Extract the [X, Y] coordinate from the center of the cell holding the provided text.  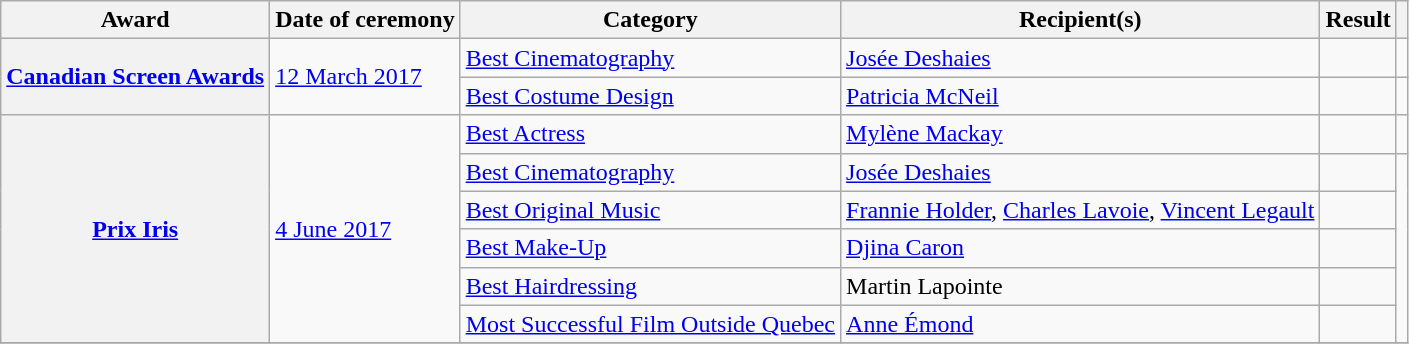
12 March 2017 [366, 77]
Award [136, 20]
Best Actress [650, 134]
Date of ceremony [366, 20]
Martin Lapointe [1080, 286]
Canadian Screen Awards [136, 77]
Best Original Music [650, 210]
Mylène Mackay [1080, 134]
Patricia McNeil [1080, 96]
Category [650, 20]
Prix Iris [136, 229]
Best Costume Design [650, 96]
Most Successful Film Outside Quebec [650, 324]
Result [1358, 20]
Best Make-Up [650, 248]
Djina Caron [1080, 248]
Frannie Holder, Charles Lavoie, Vincent Legault [1080, 210]
Recipient(s) [1080, 20]
Best Hairdressing [650, 286]
4 June 2017 [366, 229]
Anne Émond [1080, 324]
